Scan for the cell matching the given text and deliver its (X, Y) coordinate at center. 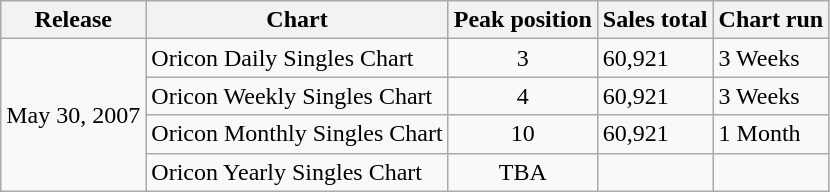
Peak position (522, 20)
4 (522, 96)
1 Month (771, 134)
Oricon Yearly Singles Chart (297, 172)
3 (522, 58)
Release (74, 20)
Oricon Daily Singles Chart (297, 58)
May 30, 2007 (74, 115)
Oricon Weekly Singles Chart (297, 96)
Chart (297, 20)
Sales total (655, 20)
TBA (522, 172)
10 (522, 134)
Oricon Monthly Singles Chart (297, 134)
Chart run (771, 20)
